For the text-containing cell, return its midpoint in [x, y] coordinate format. 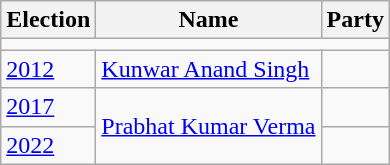
2022 [48, 145]
Party [355, 20]
Election [48, 20]
Prabhat Kumar Verma [208, 126]
Kunwar Anand Singh [208, 69]
2017 [48, 107]
Name [208, 20]
2012 [48, 69]
